Capture the cell that displays the provided text and extract its [X, Y] central coordinate. 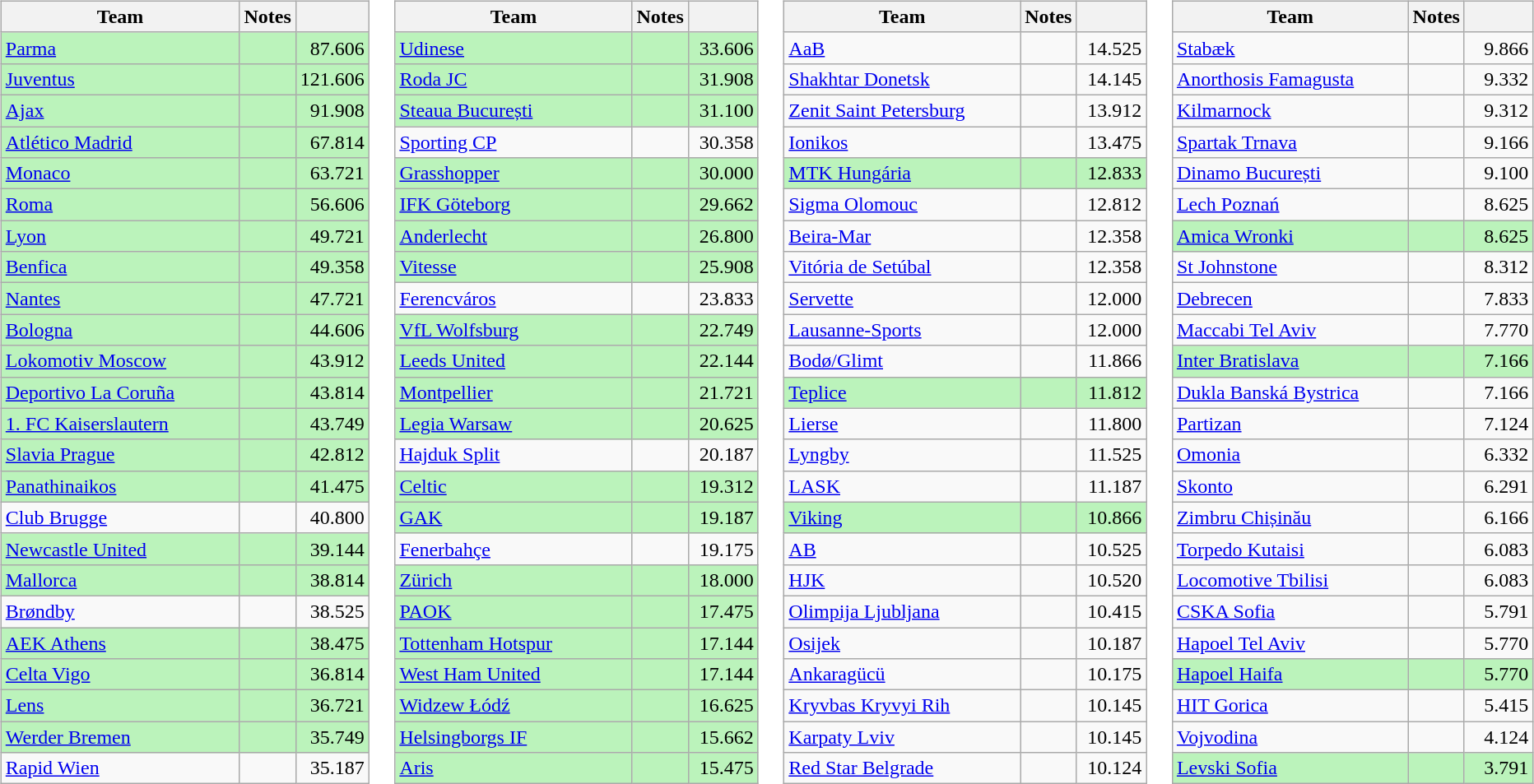
43.749 [332, 424]
Anorthosis Famagusta [1290, 79]
15.662 [723, 737]
Lens [120, 706]
9.312 [1498, 110]
13.912 [1111, 110]
Kryvbas Kryvyi Rih [902, 706]
14.145 [1111, 79]
8.312 [1498, 267]
AB [902, 549]
Brøndby [120, 611]
Montpellier [514, 392]
10.175 [1111, 675]
6.166 [1498, 517]
9.100 [1498, 174]
Club Brugge [120, 517]
Vojvodina [1290, 737]
Tottenham Hotspur [514, 643]
10.525 [1111, 549]
IFK Göteborg [514, 205]
11.187 [1111, 486]
29.662 [723, 205]
Celta Vigo [120, 675]
LASK [902, 486]
47.721 [332, 299]
41.475 [332, 486]
Atlético Madrid [120, 142]
36.814 [332, 675]
39.144 [332, 549]
Juventus [120, 79]
Mallorca [120, 580]
Shakhtar Donetsk [902, 79]
Monaco [120, 174]
91.908 [332, 110]
31.908 [723, 79]
5.415 [1498, 706]
Servette [902, 299]
38.814 [332, 580]
AEK Athens [120, 643]
Spartak Trnava [1290, 142]
Helsingborgs IF [514, 737]
6.291 [1498, 486]
38.475 [332, 643]
Leeds United [514, 361]
30.358 [723, 142]
7.770 [1498, 330]
14.525 [1111, 48]
CSKA Sofia [1290, 611]
43.912 [332, 361]
Maccabi Tel Aviv [1290, 330]
St Johnstone [1290, 267]
PAOK [514, 611]
Kilmarnock [1290, 110]
36.721 [332, 706]
Lierse [902, 424]
Vitória de Setúbal [902, 267]
Aris [514, 768]
63.721 [332, 174]
Teplice [902, 392]
Legia Warsaw [514, 424]
21.721 [723, 392]
Sigma Olomouc [902, 205]
Werder Bremen [120, 737]
Osijek [902, 643]
12.812 [1111, 205]
Lokomotiv Moscow [120, 361]
3.791 [1498, 768]
33.606 [723, 48]
11.866 [1111, 361]
Anderlecht [514, 236]
35.187 [332, 768]
19.187 [723, 517]
HIT Gorica [1290, 706]
16.625 [723, 706]
Partizan [1290, 424]
1. FC Kaiserslautern [120, 424]
15.475 [723, 768]
Deportivo La Coruña [120, 392]
43.814 [332, 392]
25.908 [723, 267]
Dinamo București [1290, 174]
10.124 [1111, 768]
19.312 [723, 486]
Skonto [1290, 486]
49.721 [332, 236]
31.100 [723, 110]
10.415 [1111, 611]
7.124 [1498, 424]
Nantes [120, 299]
Benfica [120, 267]
Torpedo Kutaisi [1290, 549]
Hajduk Split [514, 455]
6.332 [1498, 455]
AaB [902, 48]
Newcastle United [120, 549]
5.791 [1498, 611]
VfL Wolfsburg [514, 330]
Stabæk [1290, 48]
GAK [514, 517]
10.866 [1111, 517]
49.358 [332, 267]
Zenit Saint Petersburg [902, 110]
7.833 [1498, 299]
Rapid Wien [120, 768]
12.833 [1111, 174]
Locomotive Tbilisi [1290, 580]
20.187 [723, 455]
Ferencváros [514, 299]
Levski Sofia [1290, 768]
Sporting CP [514, 142]
Steaua București [514, 110]
Ionikos [902, 142]
Widzew Łódź [514, 706]
Red Star Belgrade [902, 768]
Celtic [514, 486]
26.800 [723, 236]
22.749 [723, 330]
Bologna [120, 330]
Slavia Prague [120, 455]
Panathinaikos [120, 486]
Amica Wronki [1290, 236]
17.475 [723, 611]
Udinese [514, 48]
30.000 [723, 174]
67.814 [332, 142]
West Ham United [514, 675]
11.525 [1111, 455]
18.000 [723, 580]
19.175 [723, 549]
10.520 [1111, 580]
11.812 [1111, 392]
Roma [120, 205]
22.144 [723, 361]
Debrecen [1290, 299]
13.475 [1111, 142]
23.833 [723, 299]
42.812 [332, 455]
Karpaty Lviv [902, 737]
Grasshopper [514, 174]
121.606 [332, 79]
Lyon [120, 236]
Vitesse [514, 267]
9.866 [1498, 48]
Fenerbahçe [514, 549]
Hapoel Tel Aviv [1290, 643]
Omonia [1290, 455]
Zürich [514, 580]
20.625 [723, 424]
Lech Poznań [1290, 205]
10.187 [1111, 643]
Lyngby [902, 455]
Roda JC [514, 79]
Ajax [120, 110]
38.525 [332, 611]
Viking [902, 517]
Dukla Banská Bystrica [1290, 392]
Olimpija Ljubljana [902, 611]
35.749 [332, 737]
Ankaragücü [902, 675]
MTK Hungária [902, 174]
11.800 [1111, 424]
9.332 [1498, 79]
4.124 [1498, 737]
Lausanne-Sports [902, 330]
Zimbru Chișinău [1290, 517]
44.606 [332, 330]
56.606 [332, 205]
Parma [120, 48]
87.606 [332, 48]
Hapoel Haifa [1290, 675]
40.800 [332, 517]
9.166 [1498, 142]
HJK [902, 580]
Inter Bratislava [1290, 361]
Beira-Mar [902, 236]
Bodø/Glimt [902, 361]
